Locate the cell with the specified text and output its (x, y) center coordinate. 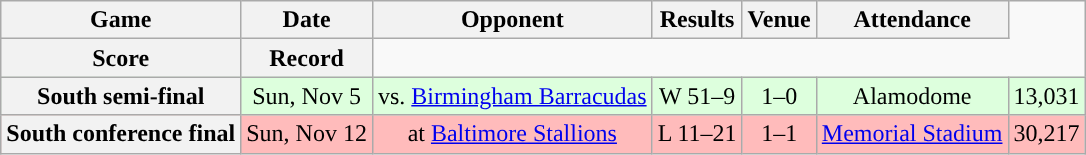
vs. Birmingham Barracudas (512, 96)
Alamodome (912, 96)
Date (307, 20)
W 51–9 (697, 96)
1–1 (779, 134)
L 11–21 (697, 134)
Venue (779, 20)
South conference final (121, 134)
Record (307, 58)
Sun, Nov 5 (307, 96)
Memorial Stadium (912, 134)
at Baltimore Stallions (512, 134)
Results (697, 20)
Game (121, 20)
1–0 (779, 96)
Opponent (512, 20)
30,217 (1046, 134)
13,031 (1046, 96)
Attendance (912, 20)
Sun, Nov 12 (307, 134)
South semi-final (121, 96)
Score (121, 58)
